Determine the (X, Y) coordinate at the center of the cell enclosing the given text.  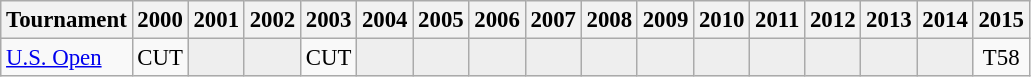
2008 (609, 20)
2004 (385, 20)
2002 (272, 20)
2007 (553, 20)
2010 (722, 20)
2014 (945, 20)
Tournament (66, 20)
2011 (778, 20)
2013 (889, 20)
T58 (1001, 58)
2009 (665, 20)
2003 (328, 20)
2001 (216, 20)
2012 (833, 20)
2006 (497, 20)
U.S. Open (66, 58)
2015 (1001, 20)
2000 (160, 20)
2005 (441, 20)
